Detect which cell encompasses the target text, then output its [x, y] center coordinate. 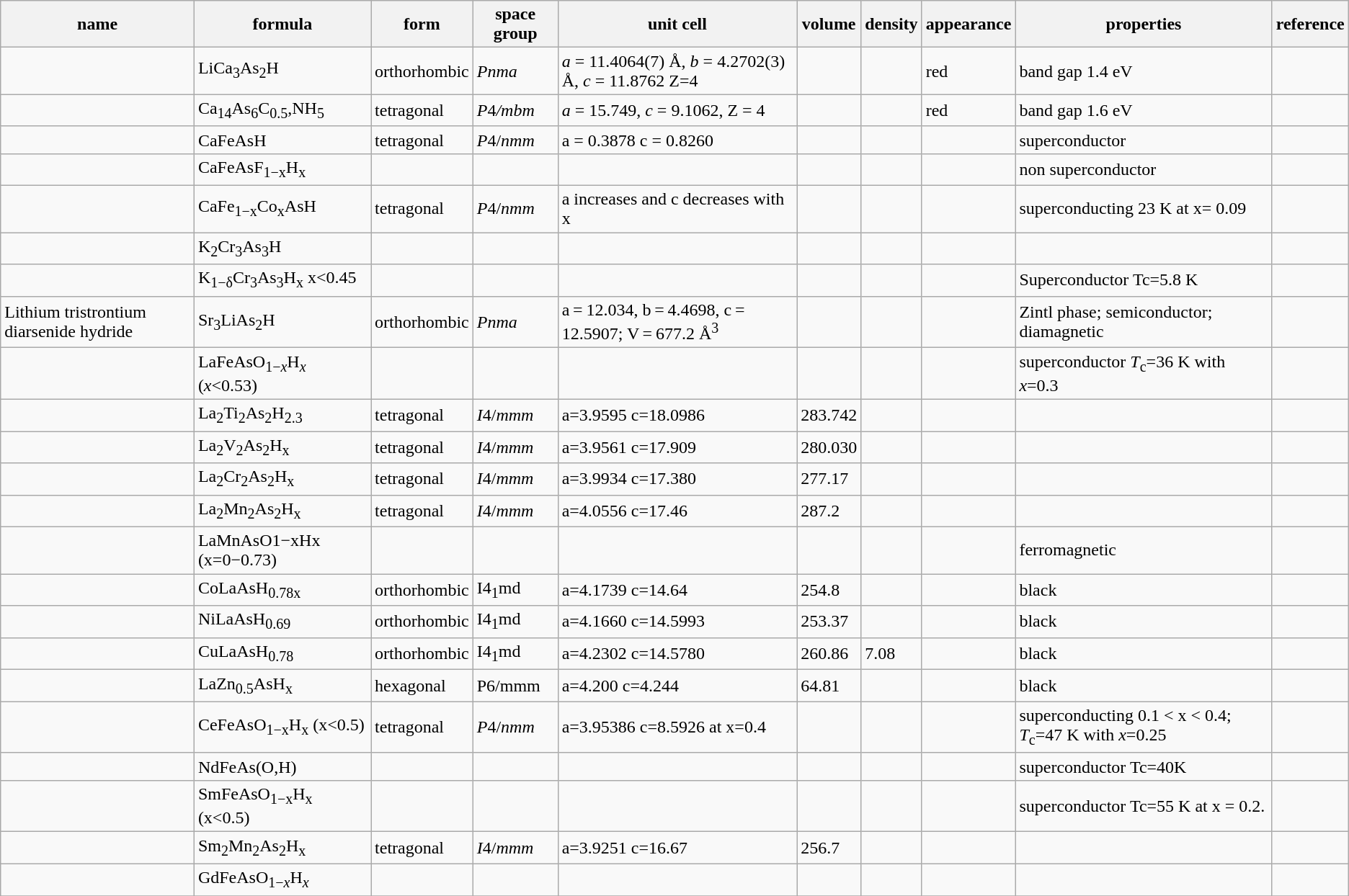
density [891, 24]
LaMnAsO1−xHx (x=0−0.73) [282, 550]
SmFeAsO1−xHx (x<0.5) [282, 805]
CoLaAsH0.78x [282, 590]
properties [1144, 24]
P6/mmm [515, 686]
superconductor [1144, 140]
space group [515, 24]
287.2 [829, 511]
superconductor Tc=55 K at x = 0.2. [1144, 805]
ferromagnetic [1144, 550]
formula [282, 24]
a = 0.3878 c = 0.8260 [677, 140]
reference [1310, 24]
CuLaAsH0.78 [282, 653]
appearance [969, 24]
Ca14As6C0.5,NH5 [282, 110]
a=4.1660 c=14.5993 [677, 622]
a = 15.749, c = 9.1062, Z = 4 [677, 110]
a increases and c decreases with x [677, 209]
LaZn0.5AsHx [282, 686]
a=4.1739 c=14.64 [677, 590]
CaFeAsH [282, 140]
LiCa3As2H [282, 71]
Superconductor Tc=5.8 K [1144, 280]
superconducting 23 K at x= 0.09 [1144, 209]
a = 12.034, b = 4.4698, c = 12.5907; V = 677.2 Å3 [677, 322]
superconducting 0.1 < x < 0.4; Tc=47 K with x=0.25 [1144, 727]
7.08 [891, 653]
P4/mbm [515, 110]
NdFeAs(O,H) [282, 766]
band gap 1.4 eV [1144, 71]
253.37 [829, 622]
254.8 [829, 590]
La2V2As2Hx [282, 447]
volume [829, 24]
a=3.9934 c=17.380 [677, 479]
a=3.9251 c=16.67 [677, 848]
a=4.0556 c=17.46 [677, 511]
non superconductor [1144, 169]
a=3.9595 c=18.0986 [677, 415]
64.81 [829, 686]
Sm2Mn2As2Hx [282, 848]
a=3.9561 c=17.909 [677, 447]
GdFeAsO1−xHx [282, 879]
a=3.95386 c=8.5926 at x=0.4 [677, 727]
280.030 [829, 447]
La2Ti2As2H2.3 [282, 415]
LaFeAsO1−xHx (x<0.53) [282, 373]
La2Cr2As2Hx [282, 479]
superconductor Tc=40K [1144, 766]
K2Cr3As3H [282, 248]
277.17 [829, 479]
La2Mn2As2Hx [282, 511]
superconductor Tc=36 K with x=0.3 [1144, 373]
unit cell [677, 24]
a=4.2302 c=14.5780 [677, 653]
hexagonal [422, 686]
260.86 [829, 653]
K1−δCr3As3Hx x<0.45 [282, 280]
a = 11.4064(7) Å, b = 4.2702(3) Å, c = 11.8762 Z=4 [677, 71]
Zintl phase; semiconductor; diamagnetic [1144, 322]
CaFeAsF1−xHx [282, 169]
form [422, 24]
CeFeAsO1−xHx (x<0.5) [282, 727]
Sr3LiAs2H [282, 322]
name [98, 24]
band gap 1.6 eV [1144, 110]
256.7 [829, 848]
Lithium tristrontium diarsenide hydride [98, 322]
a=4.200 c=4.244 [677, 686]
NiLaAsH0.69 [282, 622]
283.742 [829, 415]
CaFe1−xCoxAsH [282, 209]
